Output the [X, Y] coordinate of the center of the cell containing the given text.  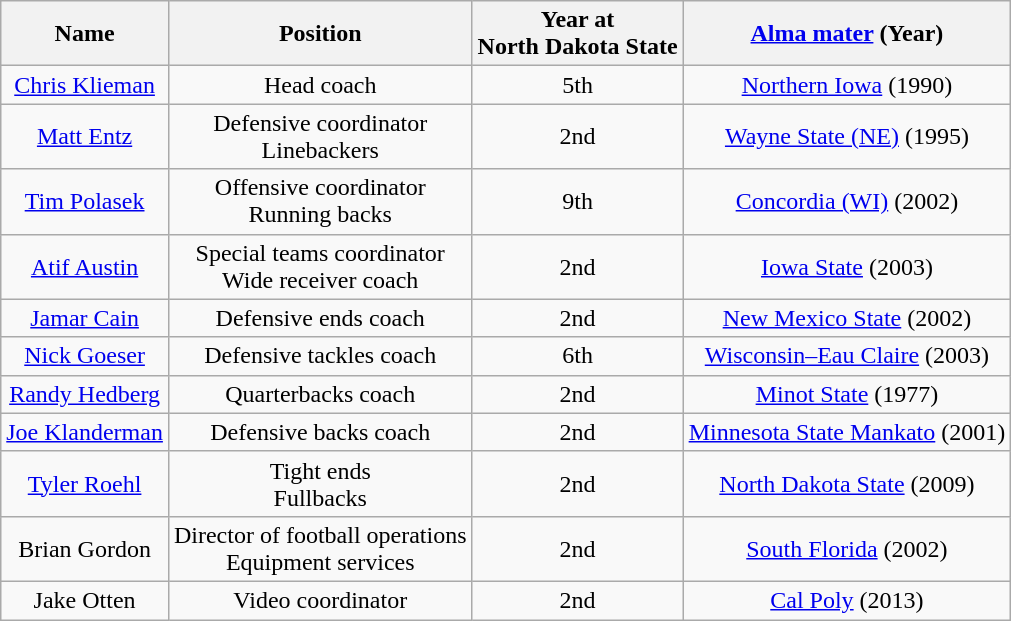
Iowa State (2003) [847, 266]
Tight endsFullbacks [320, 484]
Special teams coordinatorWide receiver coach [320, 266]
Position [320, 34]
Year atNorth Dakota State [578, 34]
Chris Klieman [85, 85]
5th [578, 85]
Northern Iowa (1990) [847, 85]
6th [578, 356]
Nick Goeser [85, 356]
South Florida (2002) [847, 548]
Joe Klanderman [85, 432]
Director of football operationsEquipment services [320, 548]
Defensive tackles coach [320, 356]
Wayne State (NE) (1995) [847, 136]
Wisconsin–Eau Claire (2003) [847, 356]
Defensive ends coach [320, 318]
Minnesota State Mankato (2001) [847, 432]
Alma mater (Year) [847, 34]
Cal Poly (2013) [847, 600]
New Mexico State (2002) [847, 318]
Brian Gordon [85, 548]
Defensive coordinatorLinebackers [320, 136]
Randy Hedberg [85, 394]
Atif Austin [85, 266]
Tim Polasek [85, 202]
9th [578, 202]
Jake Otten [85, 600]
Minot State (1977) [847, 394]
Video coordinator [320, 600]
Matt Entz [85, 136]
Jamar Cain [85, 318]
Offensive coordinatorRunning backs [320, 202]
Concordia (WI) (2002) [847, 202]
Head coach [320, 85]
Quarterbacks coach [320, 394]
Tyler Roehl [85, 484]
North Dakota State (2009) [847, 484]
Name [85, 34]
Defensive backs coach [320, 432]
